Return the (x, y) coordinate for the center point of the cell that contains the specified text.  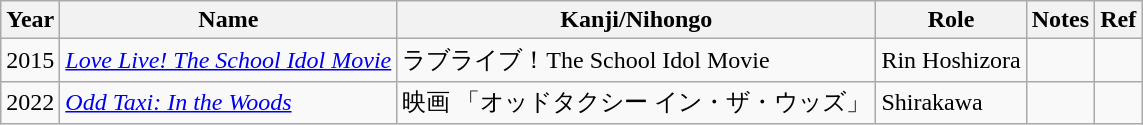
2015 (30, 60)
Shirakawa (951, 102)
Love Live! The School Idol Movie (228, 60)
ラブライブ！The School Idol Movie (636, 60)
Ref (1118, 20)
映画 「オッドタクシー イン・ザ・ウッズ」 (636, 102)
Kanji/Nihongo (636, 20)
Notes (1060, 20)
Odd Taxi: In the Woods (228, 102)
Rin Hoshizora (951, 60)
Role (951, 20)
Name (228, 20)
2022 (30, 102)
Year (30, 20)
